Extract the [x, y] coordinate from the center of the cell holding the provided text.  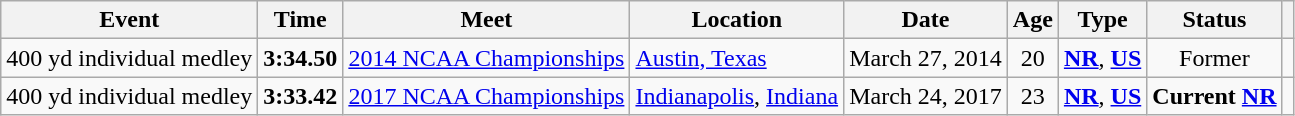
3:34.50 [300, 58]
Time [300, 20]
2017 NCAA Championships [486, 96]
20 [1032, 58]
23 [1032, 96]
Current NR [1214, 96]
Status [1214, 20]
3:33.42 [300, 96]
Event [130, 20]
Date [926, 20]
Austin, Texas [737, 58]
Type [1102, 20]
Location [737, 20]
Age [1032, 20]
March 24, 2017 [926, 96]
Indianapolis, Indiana [737, 96]
2014 NCAA Championships [486, 58]
Meet [486, 20]
March 27, 2014 [926, 58]
Former [1214, 58]
